Provide the [x, y] coordinate of the cell's center where the given text is located.  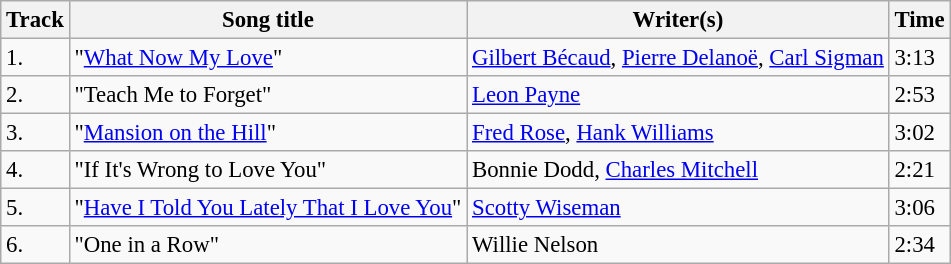
Writer(s) [678, 20]
2:34 [920, 245]
2. [35, 95]
5. [35, 208]
4. [35, 170]
3:06 [920, 208]
"What Now My Love" [268, 58]
"If It's Wrong to Love You" [268, 170]
Track [35, 20]
3. [35, 133]
"One in a Row" [268, 245]
"Have I Told You Lately That I Love You" [268, 208]
Willie Nelson [678, 245]
Song title [268, 20]
2:53 [920, 95]
"Teach Me to Forget" [268, 95]
Fred Rose, Hank Williams [678, 133]
6. [35, 245]
Bonnie Dodd, Charles Mitchell [678, 170]
"Mansion on the Hill" [268, 133]
2:21 [920, 170]
Gilbert Bécaud, Pierre Delanoë, Carl Sigman [678, 58]
3:13 [920, 58]
Leon Payne [678, 95]
Time [920, 20]
3:02 [920, 133]
1. [35, 58]
Scotty Wiseman [678, 208]
